Determine the [X, Y] coordinate at the center of the cell enclosing the given text.  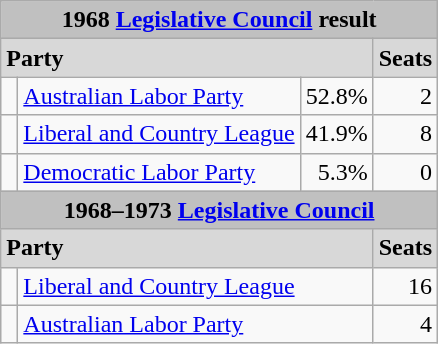
4 [405, 324]
16 [405, 286]
0 [405, 172]
1968–1973 Legislative Council [220, 210]
Democratic Labor Party [159, 172]
1968 Legislative Council result [220, 20]
41.9% [336, 134]
52.8% [336, 96]
8 [405, 134]
2 [405, 96]
5.3% [336, 172]
